Scan for the cell matching the given text and deliver its [x, y] coordinate at center. 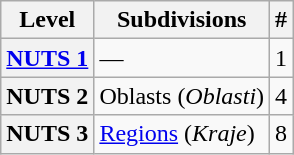
Oblasts (Oblasti) [182, 96]
NUTS 2 [48, 96]
Regions (Kraje) [182, 134]
Subdivisions [182, 20]
Level [48, 20]
NUTS 1 [48, 58]
1 [282, 58]
8 [282, 134]
4 [282, 96]
NUTS 3 [48, 134]
# [282, 20]
— [182, 58]
